Find where the given text appears and provide that cell's center as [X, Y] coordinate. 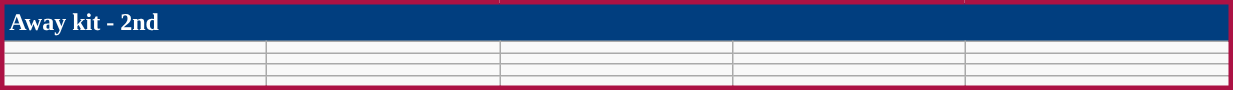
Away kit - 2nd [616, 22]
